Determine the [X, Y] coordinate at the center of the cell enclosing the given text.  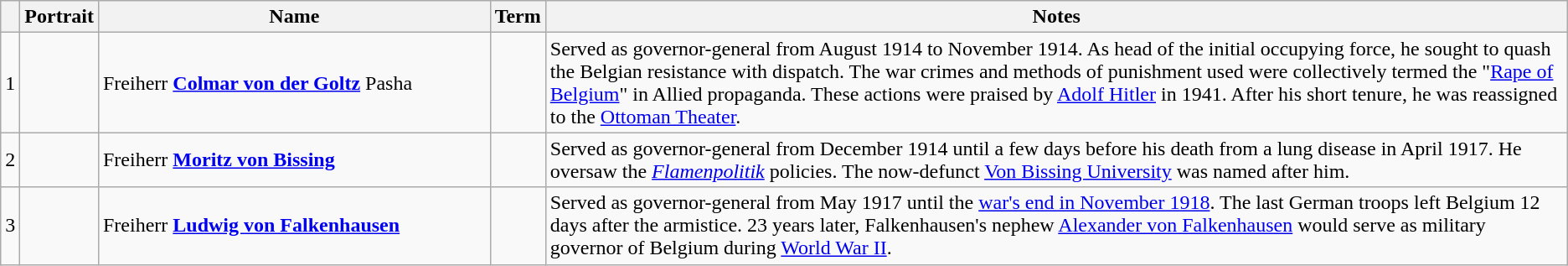
2 [10, 159]
3 [10, 226]
Term [518, 17]
Notes [1056, 17]
Portrait [59, 17]
Freiherr Colmar von der Goltz Pasha [294, 82]
Name [294, 17]
Freiherr Moritz von Bissing [294, 159]
Freiherr Ludwig von Falkenhausen [294, 226]
1 [10, 82]
